Scan for the cell matching the given text and deliver its [x, y] coordinate at center. 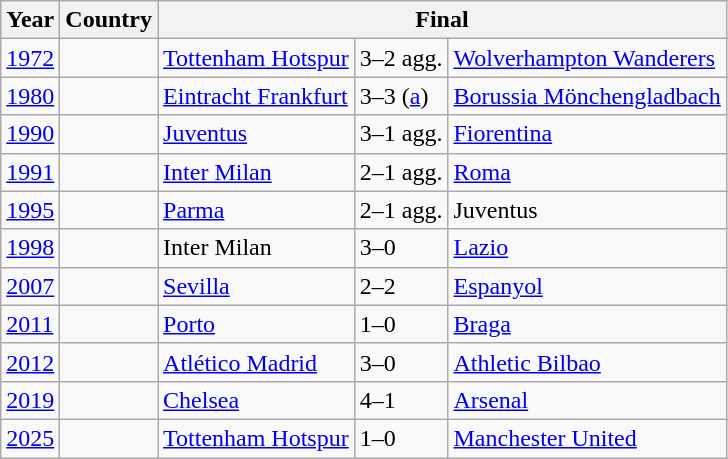
Athletic Bilbao [587, 362]
3–1 agg. [401, 134]
Final [442, 20]
Year [30, 20]
2007 [30, 286]
Roma [587, 172]
Wolverhampton Wanderers [587, 58]
1980 [30, 96]
Chelsea [256, 400]
1991 [30, 172]
2012 [30, 362]
Borussia Mönchengladbach [587, 96]
4–1 [401, 400]
1990 [30, 134]
3–2 agg. [401, 58]
Porto [256, 324]
3–3 (a) [401, 96]
Arsenal [587, 400]
2019 [30, 400]
2011 [30, 324]
Braga [587, 324]
1972 [30, 58]
Fiorentina [587, 134]
Eintracht Frankfurt [256, 96]
Sevilla [256, 286]
Country [109, 20]
Lazio [587, 248]
2–2 [401, 286]
Espanyol [587, 286]
Parma [256, 210]
1995 [30, 210]
Manchester United [587, 438]
Atlético Madrid [256, 362]
1998 [30, 248]
2025 [30, 438]
